Return [X, Y] of the center of cell containing provided text 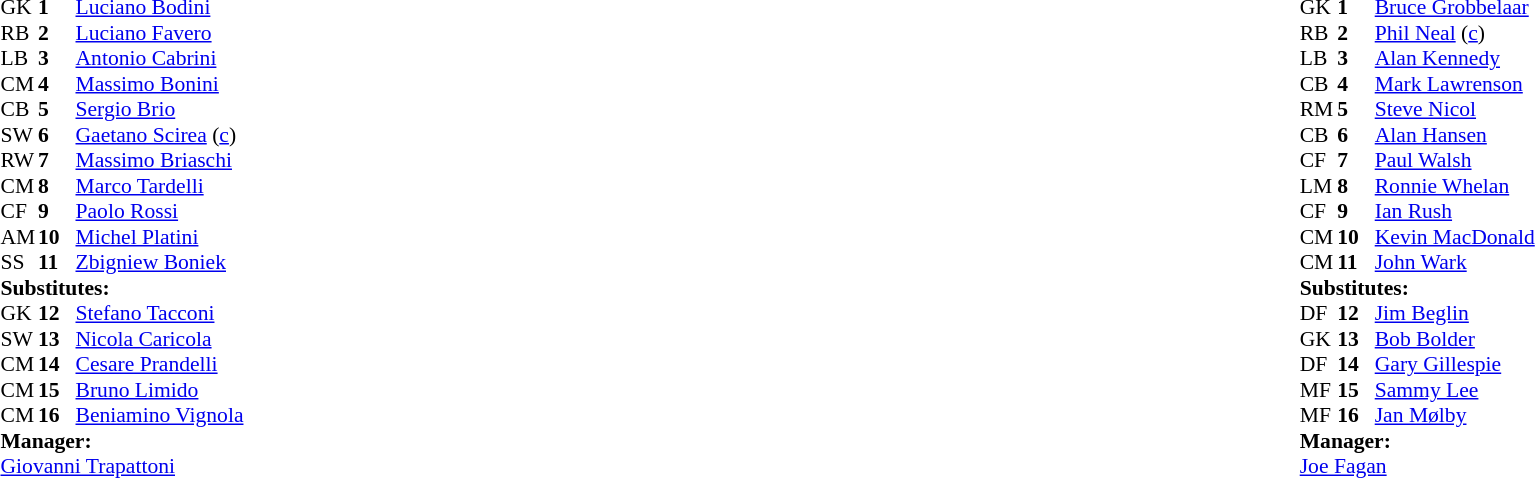
John Wark [1455, 263]
Jim Beglin [1455, 313]
AM [19, 237]
Steve Nicol [1455, 109]
Jan Mølby [1455, 415]
LM [1319, 186]
Gary Gillespie [1455, 365]
Sergio Brio [160, 109]
Gaetano Scirea (c) [160, 135]
RM [1319, 109]
Beniamino Vignola [160, 415]
Paul Walsh [1455, 161]
RW [19, 161]
Cesare Prandelli [160, 365]
Alan Hansen [1455, 135]
Alan Kennedy [1455, 59]
Stefano Tacconi [160, 313]
Michel Platini [160, 237]
Ian Rush [1455, 211]
Kevin MacDonald [1455, 237]
Marco Tardelli [160, 186]
Paolo Rossi [160, 211]
SS [19, 263]
Bruno Limido [160, 390]
Massimo Bonini [160, 84]
Mark Lawrenson [1455, 84]
Antonio Cabrini [160, 59]
Phil Neal (c) [1455, 33]
Nicola Caricola [160, 339]
Bob Bolder [1455, 339]
Sammy Lee [1455, 390]
Ronnie Whelan [1455, 186]
Luciano Favero [160, 33]
Zbigniew Boniek [160, 263]
Massimo Briaschi [160, 161]
